Find where the given text appears and provide that cell's center as (x, y) coordinate. 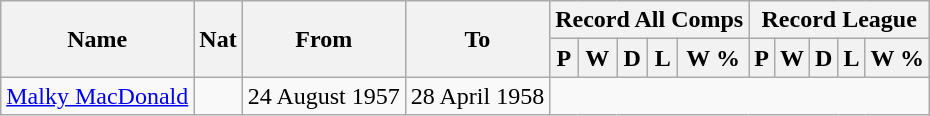
Record League (840, 20)
Nat (218, 39)
From (324, 39)
To (477, 39)
Name (98, 39)
24 August 1957 (324, 96)
Record All Comps (650, 20)
Malky MacDonald (98, 96)
28 April 1958 (477, 96)
